Capture the cell that displays the provided text and extract its [X, Y] central coordinate. 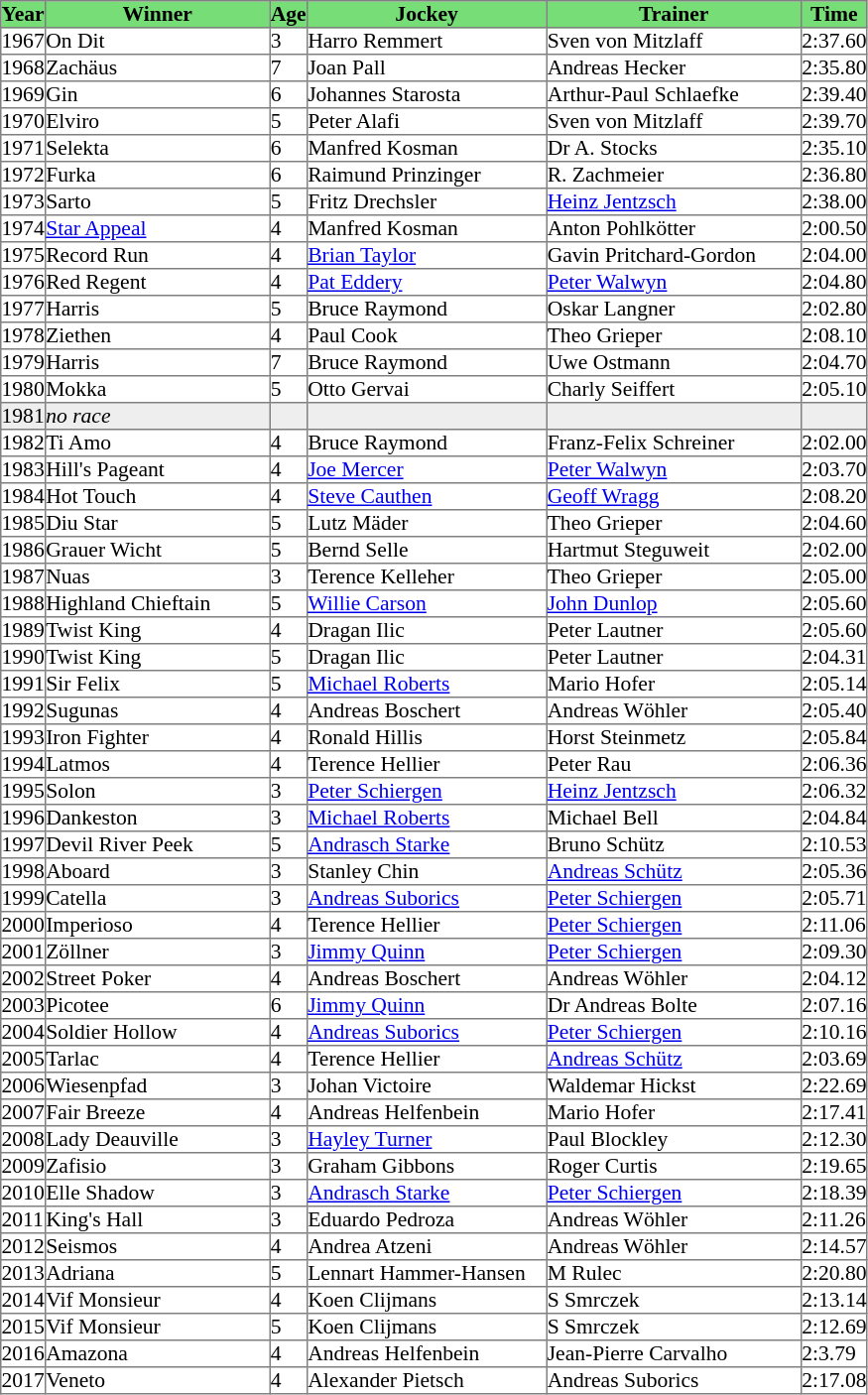
1981 [24, 417]
2:04.80 [833, 282]
Veneto [157, 1381]
Wiesenpfad [157, 1085]
1979 [24, 363]
2007 [24, 1113]
2008 [24, 1139]
Latmos [157, 764]
Johannes Starosta [427, 95]
Ti Amo [157, 443]
Hot Touch [157, 496]
1971 [24, 149]
Record Run [157, 256]
1984 [24, 496]
1992 [24, 710]
Gin [157, 95]
1994 [24, 764]
Catella [157, 899]
Fair Breeze [157, 1113]
Andrea Atzeni [427, 1246]
Andreas Hecker [674, 67]
Raimund Prinzinger [427, 175]
King's Hall [157, 1220]
2:04.12 [833, 978]
2017 [24, 1381]
Tarlac [157, 1060]
Johan Victoire [427, 1085]
Oskar Langner [674, 310]
Dankeston [157, 818]
Gavin Pritchard-Gordon [674, 256]
1988 [24, 603]
Street Poker [157, 978]
Elle Shadow [157, 1193]
Brian Taylor [427, 256]
2:20.80 [833, 1274]
Zachäus [157, 67]
Year [24, 14]
1976 [24, 282]
2:38.00 [833, 202]
1973 [24, 202]
Waldemar Hickst [674, 1085]
Trainer [674, 14]
1980 [24, 389]
1989 [24, 631]
2013 [24, 1274]
2:11.06 [833, 925]
Peter Rau [674, 764]
1998 [24, 871]
2000 [24, 925]
On Dit [157, 42]
Iron Fighter [157, 738]
2003 [24, 1006]
2:39.40 [833, 95]
2002 [24, 978]
Horst Steinmetz [674, 738]
Anton Pohlkötter [674, 228]
2:04.31 [833, 657]
Lennart Hammer-Hansen [427, 1274]
2:04.00 [833, 256]
2:35.10 [833, 149]
2:09.30 [833, 952]
1977 [24, 310]
Dr A. Stocks [674, 149]
1993 [24, 738]
2:05.40 [833, 710]
Lady Deauville [157, 1139]
Solon [157, 792]
Elviro [157, 121]
Star Appeal [157, 228]
Graham Gibbons [427, 1167]
Hartmut Steguweit [674, 550]
2:03.70 [833, 470]
Pat Eddery [427, 282]
Red Regent [157, 282]
2:05.00 [833, 577]
Alexander Pietsch [427, 1381]
2012 [24, 1246]
Furka [157, 175]
R. Zachmeier [674, 175]
2006 [24, 1085]
2:08.20 [833, 496]
2:12.69 [833, 1328]
2:36.80 [833, 175]
1982 [24, 443]
2001 [24, 952]
2:08.10 [833, 335]
1991 [24, 685]
Stanley Chin [427, 871]
2:07.16 [833, 1006]
2:13.14 [833, 1300]
Ronald Hillis [427, 738]
2015 [24, 1328]
2:06.32 [833, 792]
Joe Mercer [427, 470]
2:03.69 [833, 1060]
Hill's Pageant [157, 470]
2:00.50 [833, 228]
Selekta [157, 149]
Zöllner [157, 952]
1996 [24, 818]
1972 [24, 175]
Harro Remmert [427, 42]
2:18.39 [833, 1193]
1987 [24, 577]
2:05.10 [833, 389]
2011 [24, 1220]
2:06.36 [833, 764]
1997 [24, 845]
Highland Chieftain [157, 603]
Fritz Drechsler [427, 202]
2:39.70 [833, 121]
Geoff Wragg [674, 496]
Imperioso [157, 925]
2:37.60 [833, 42]
1985 [24, 524]
2:02.80 [833, 310]
Aboard [157, 871]
Terence Kelleher [427, 577]
Jean-Pierre Carvalho [674, 1353]
Uwe Ostmann [674, 363]
2:12.30 [833, 1139]
2:17.41 [833, 1113]
Nuas [157, 577]
Bernd Selle [427, 550]
Amazona [157, 1353]
Ziethen [157, 335]
2:04.60 [833, 524]
2:04.70 [833, 363]
1983 [24, 470]
Otto Gervai [427, 389]
2:10.16 [833, 1032]
Jockey [427, 14]
2:05.14 [833, 685]
1975 [24, 256]
2016 [24, 1353]
M Rulec [674, 1274]
1995 [24, 792]
2:11.26 [833, 1220]
1970 [24, 121]
2010 [24, 1193]
Mokka [157, 389]
Sugunas [157, 710]
2:17.08 [833, 1381]
Willie Carson [427, 603]
2:05.71 [833, 899]
Roger Curtis [674, 1167]
Eduardo Pedroza [427, 1220]
Bruno Schütz [674, 845]
Joan Pall [427, 67]
Paul Blockley [674, 1139]
Soldier Hollow [157, 1032]
Lutz Mäder [427, 524]
2004 [24, 1032]
John Dunlop [674, 603]
1969 [24, 95]
Age [288, 14]
Paul Cook [427, 335]
1999 [24, 899]
Devil River Peek [157, 845]
2:3.79 [833, 1353]
Adriana [157, 1274]
Diu Star [157, 524]
Picotee [157, 1006]
2:19.65 [833, 1167]
1967 [24, 42]
Hayley Turner [427, 1139]
2:04.84 [833, 818]
Zafisio [157, 1167]
Grauer Wicht [157, 550]
1968 [24, 67]
2:10.53 [833, 845]
1986 [24, 550]
Franz-Felix Schreiner [674, 443]
2:35.80 [833, 67]
Dr Andreas Bolte [674, 1006]
Sir Felix [157, 685]
Sarto [157, 202]
Winner [157, 14]
2:05.36 [833, 871]
Charly Seiffert [674, 389]
no race [157, 417]
2009 [24, 1167]
1978 [24, 335]
2:14.57 [833, 1246]
2014 [24, 1300]
Time [833, 14]
Peter Alafi [427, 121]
2:22.69 [833, 1085]
Steve Cauthen [427, 496]
1974 [24, 228]
1990 [24, 657]
2:05.84 [833, 738]
Michael Bell [674, 818]
Seismos [157, 1246]
2005 [24, 1060]
Arthur-Paul Schlaefke [674, 95]
